Return the (X, Y) coordinate for the center point of the cell that contains the specified text.  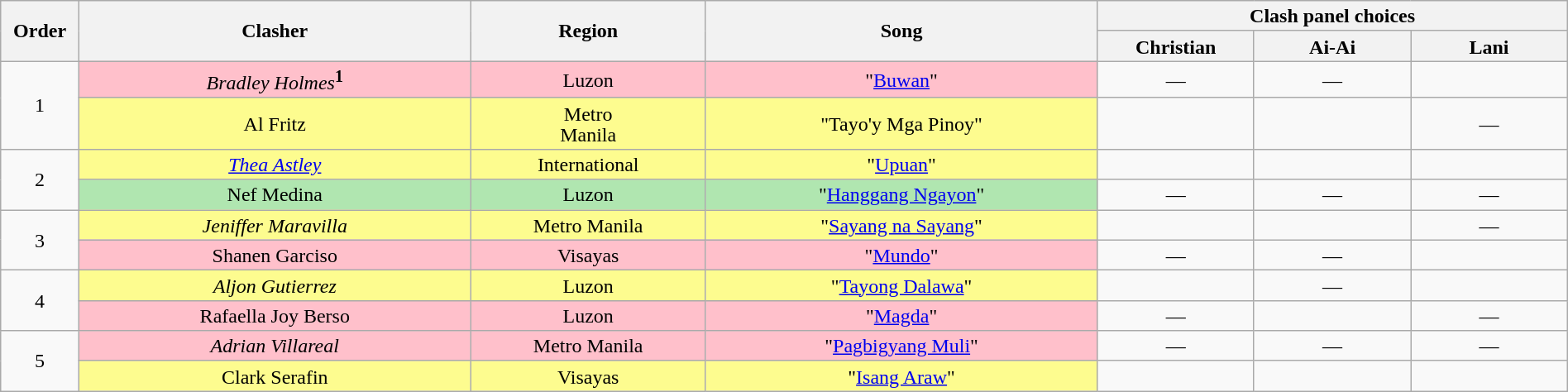
Jeniffer Maravilla (275, 225)
Clash panel choices (1332, 17)
4 (40, 301)
Clark Serafin (275, 375)
Thea Astley (275, 164)
Song (901, 31)
Christian (1176, 46)
Rafaella Joy Berso (275, 316)
"Sayang na Sayang" (901, 225)
Region (588, 31)
Clasher (275, 31)
Adrian Villareal (275, 346)
"Mundo" (901, 255)
Aljon Gutierrez (275, 286)
"Upuan" (901, 164)
"Magda" (901, 316)
"Buwan" (901, 79)
5 (40, 361)
Nef Medina (275, 195)
"Tayo'y Mga Pinoy" (901, 123)
Shanen Garciso (275, 255)
1 (40, 106)
"Hanggang Ngayon" (901, 195)
MetroManila (588, 123)
Order (40, 31)
Lani (1489, 46)
"Pagbigyang Muli" (901, 346)
International (588, 164)
Al Fritz (275, 123)
"Tayong Dalawa" (901, 286)
Bradley Holmes1 (275, 79)
3 (40, 240)
2 (40, 179)
"Isang Araw" (901, 375)
Ai-Ai (1331, 46)
